Find where the given text appears and provide that cell's center as (x, y) coordinate. 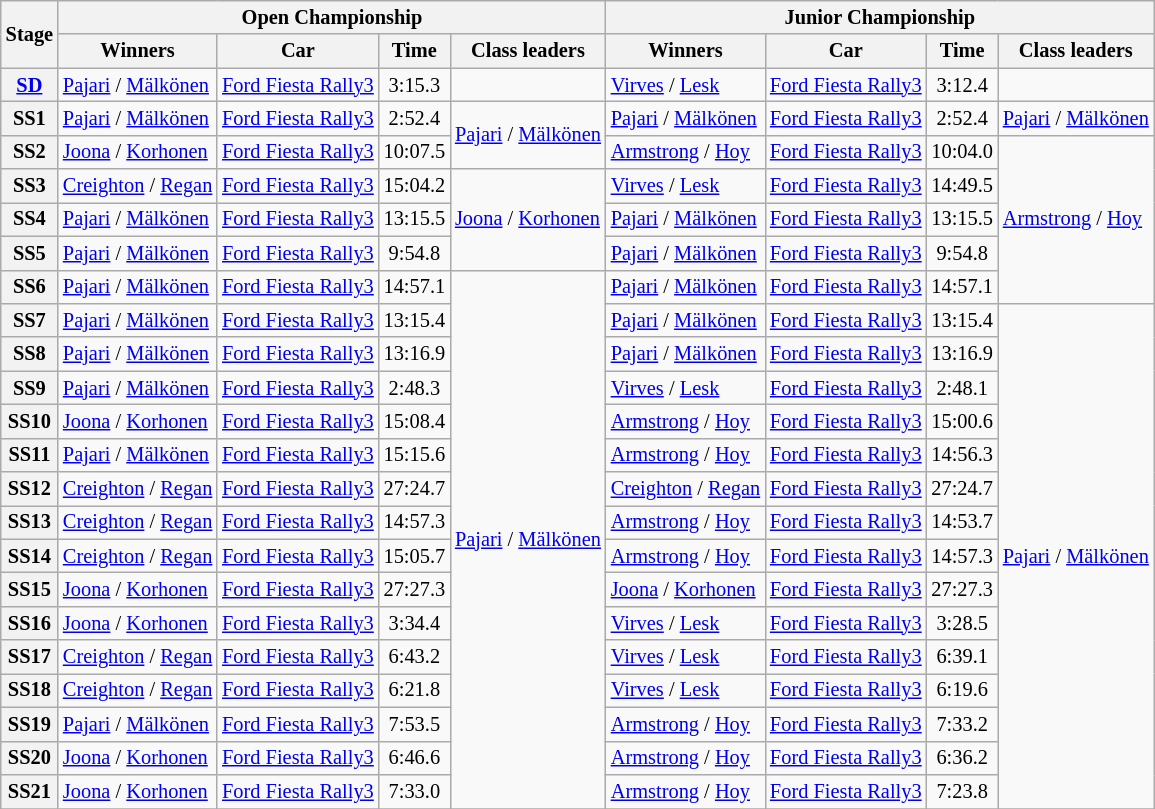
SS4 (30, 219)
SS3 (30, 186)
2:48.1 (962, 388)
7:23.8 (962, 791)
15:15.6 (414, 455)
7:53.5 (414, 724)
SS1 (30, 118)
15:08.4 (414, 421)
2:48.3 (414, 388)
SS12 (30, 489)
7:33.0 (414, 791)
3:15.3 (414, 85)
14:56.3 (962, 455)
6:46.6 (414, 758)
10:04.0 (962, 152)
Stage (30, 34)
3:34.4 (414, 623)
SS18 (30, 690)
15:00.6 (962, 421)
SS9 (30, 388)
SS15 (30, 589)
6:19.6 (962, 690)
3:28.5 (962, 623)
SS13 (30, 522)
15:04.2 (414, 186)
14:53.7 (962, 522)
SS21 (30, 791)
6:39.1 (962, 657)
SS10 (30, 421)
6:21.8 (414, 690)
6:36.2 (962, 758)
SS7 (30, 320)
10:07.5 (414, 152)
SS20 (30, 758)
6:43.2 (414, 657)
SS5 (30, 253)
14:49.5 (962, 186)
Junior Championship (880, 17)
SD (30, 85)
SS2 (30, 152)
3:12.4 (962, 85)
15:05.7 (414, 556)
SS19 (30, 724)
Open Championship (332, 17)
SS14 (30, 556)
SS17 (30, 657)
7:33.2 (962, 724)
SS16 (30, 623)
SS6 (30, 287)
SS11 (30, 455)
SS8 (30, 354)
